Determine the (x, y) coordinate at the center of the cell enclosing the given text.  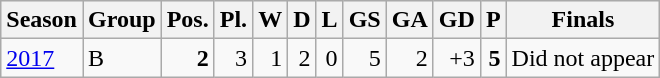
GA (410, 20)
1 (270, 58)
Pos. (188, 20)
D (302, 20)
+3 (456, 58)
0 (330, 58)
W (270, 20)
2017 (42, 58)
Season (42, 20)
Finals (583, 20)
GS (364, 20)
L (330, 20)
B (122, 58)
Did not appear (583, 58)
Pl. (233, 20)
Group (122, 20)
P (493, 20)
3 (233, 58)
GD (456, 20)
